Identify which cell holds the provided text, then report its (x, y) central coordinate. 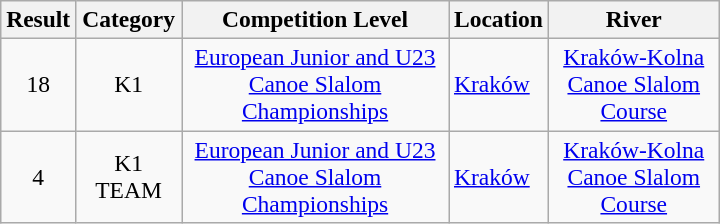
K1 (129, 84)
Location (499, 19)
18 (38, 84)
Result (38, 19)
Category (129, 19)
K1 TEAM (129, 176)
4 (38, 176)
Competition Level (316, 19)
River (634, 19)
